For the text-containing cell, return its midpoint in (X, Y) coordinate format. 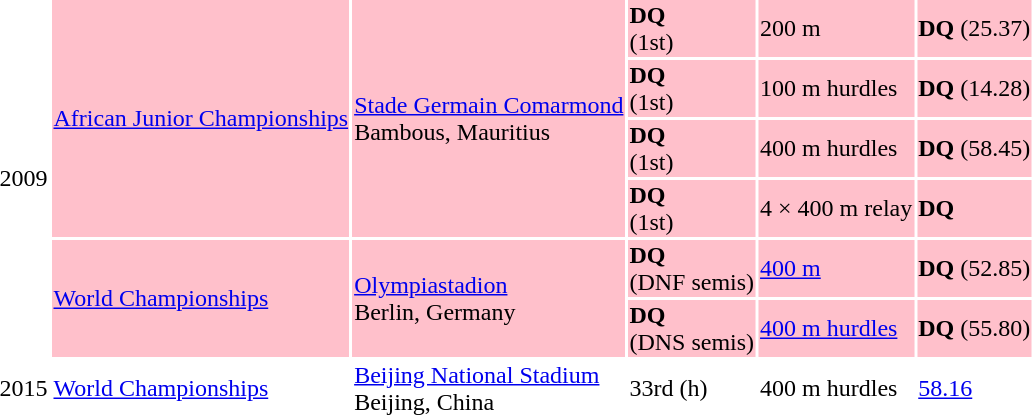
African Junior Championships (201, 118)
Olympiastadion Berlin, Germany (489, 298)
Stade Germain Comarmond Bambous, Mauritius (489, 118)
World Championships (201, 298)
100 m hurdles (836, 88)
DQ (58.45) (974, 148)
200 m (836, 28)
DQ (52.85) (974, 268)
DQ (55.80) (974, 328)
400 m (836, 268)
DQ (DNF semis) (692, 268)
DQ (25.37) (974, 28)
DQ (974, 208)
DQ (14.28) (974, 88)
4 × 400 m relay (836, 208)
DQ (DNS semis) (692, 328)
